From the cell containing the given text, extract its center point as (X, Y) coordinate. 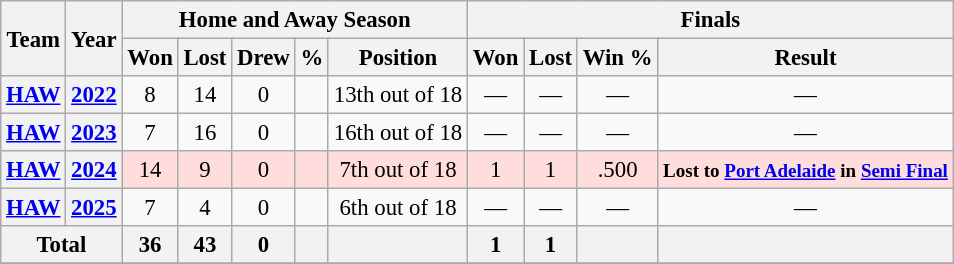
% (312, 58)
36 (150, 245)
Total (62, 245)
4 (205, 208)
7th out of 18 (398, 170)
2023 (94, 133)
.500 (617, 170)
43 (205, 245)
16 (205, 133)
16th out of 18 (398, 133)
13th out of 18 (398, 95)
Home and Away Season (295, 20)
Win % (617, 58)
9 (205, 170)
Finals (711, 20)
2025 (94, 208)
Year (94, 38)
Lost to Port Adelaide in Semi Final (806, 170)
Drew (264, 58)
Position (398, 58)
6th out of 18 (398, 208)
2024 (94, 170)
8 (150, 95)
Result (806, 58)
2022 (94, 95)
Team (34, 38)
